Return the [X, Y] coordinate for the center point of the cell that contains the specified text.  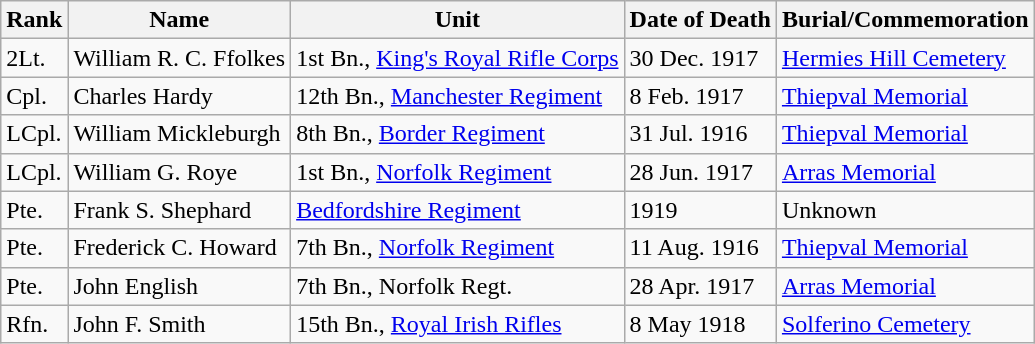
Unknown [905, 210]
Rank [34, 20]
8 Feb. 1917 [700, 96]
Unit [458, 20]
John F. Smith [180, 324]
Charles Hardy [180, 96]
William R. C. Ffolkes [180, 58]
William Mickleburgh [180, 134]
Date of Death [700, 20]
1st Bn., King's Royal Rifle Corps [458, 58]
28 Apr. 1917 [700, 286]
William G. Roye [180, 172]
2Lt. [34, 58]
Frederick C. Howard [180, 248]
John English [180, 286]
11 Aug. 1916 [700, 248]
8 May 1918 [700, 324]
7th Bn., Norfolk Regiment [458, 248]
31 Jul. 1916 [700, 134]
Name [180, 20]
28 Jun. 1917 [700, 172]
12th Bn., Manchester Regiment [458, 96]
Cpl. [34, 96]
8th Bn., Border Regiment [458, 134]
30 Dec. 1917 [700, 58]
Rfn. [34, 324]
Bedfordshire Regiment [458, 210]
15th Bn., Royal Irish Rifles [458, 324]
Hermies Hill Cemetery [905, 58]
Burial/Commemoration [905, 20]
1919 [700, 210]
Solferino Cemetery [905, 324]
1st Bn., Norfolk Regiment [458, 172]
7th Bn., Norfolk Regt. [458, 286]
Frank S. Shephard [180, 210]
